Return the (X, Y) coordinate for the center point of the cell that contains the specified text.  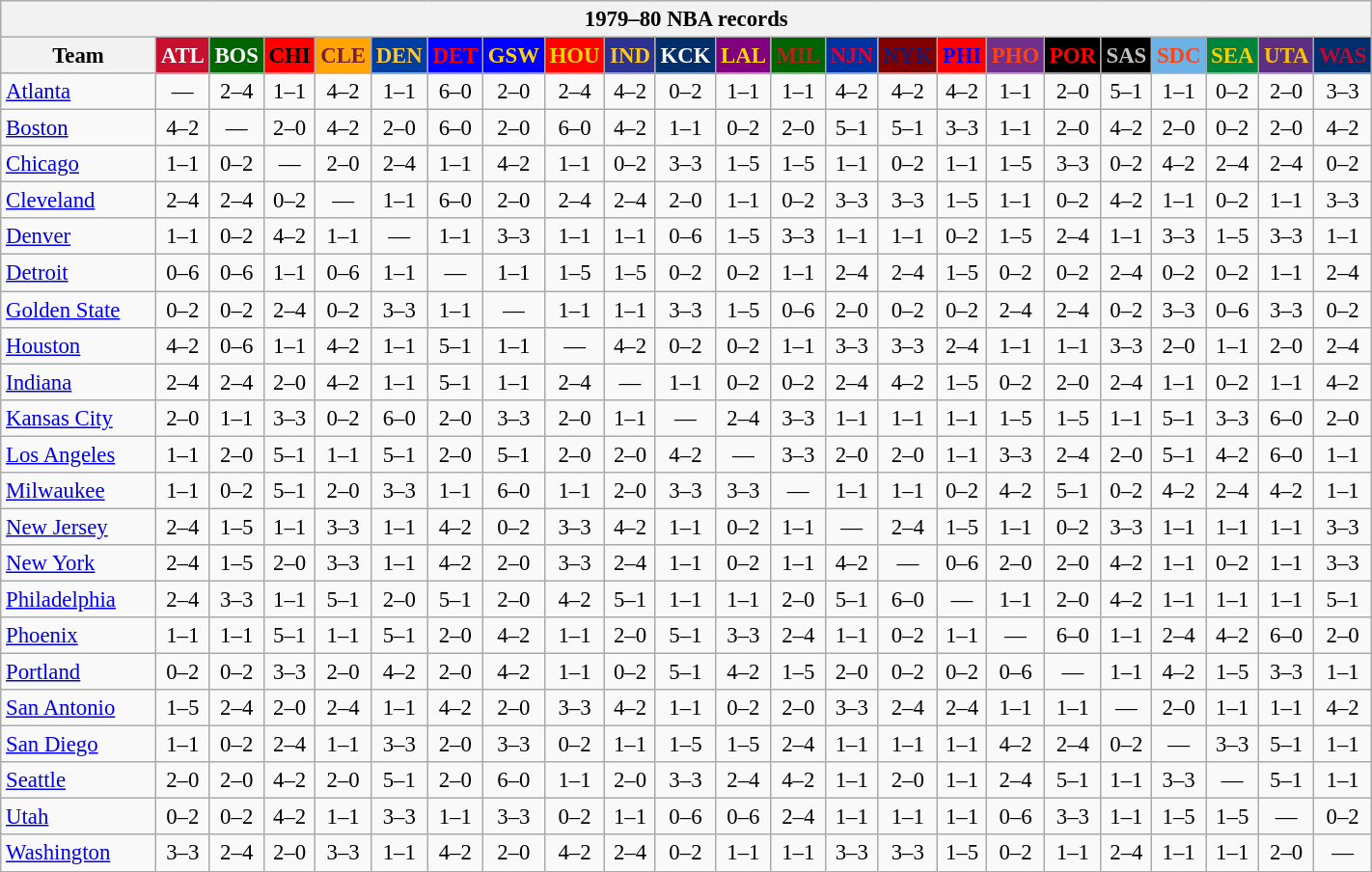
San Diego (79, 745)
POR (1073, 56)
WAS (1343, 56)
NJN (851, 56)
ATL (182, 56)
Denver (79, 236)
Milwaukee (79, 491)
Detroit (79, 273)
Washington (79, 854)
SEA (1233, 56)
MIL (798, 56)
New Jersey (79, 527)
1979–80 NBA records (687, 19)
DEN (399, 56)
Phoenix (79, 636)
Los Angeles (79, 454)
GSW (514, 56)
Indiana (79, 382)
Houston (79, 345)
KCK (685, 56)
Kansas City (79, 418)
Chicago (79, 164)
Team (79, 56)
LAL (743, 56)
Philadelphia (79, 599)
BOS (236, 56)
San Antonio (79, 708)
NYK (907, 56)
IND (630, 56)
DET (455, 56)
Golden State (79, 310)
CLE (343, 56)
PHI (961, 56)
CHI (289, 56)
SDC (1179, 56)
Portland (79, 672)
SAS (1126, 56)
Atlanta (79, 92)
Boston (79, 128)
PHO (1016, 56)
Utah (79, 817)
Cleveland (79, 201)
HOU (575, 56)
UTA (1287, 56)
New York (79, 563)
Seattle (79, 780)
